Detect which cell encompasses the target text, then output its [x, y] center coordinate. 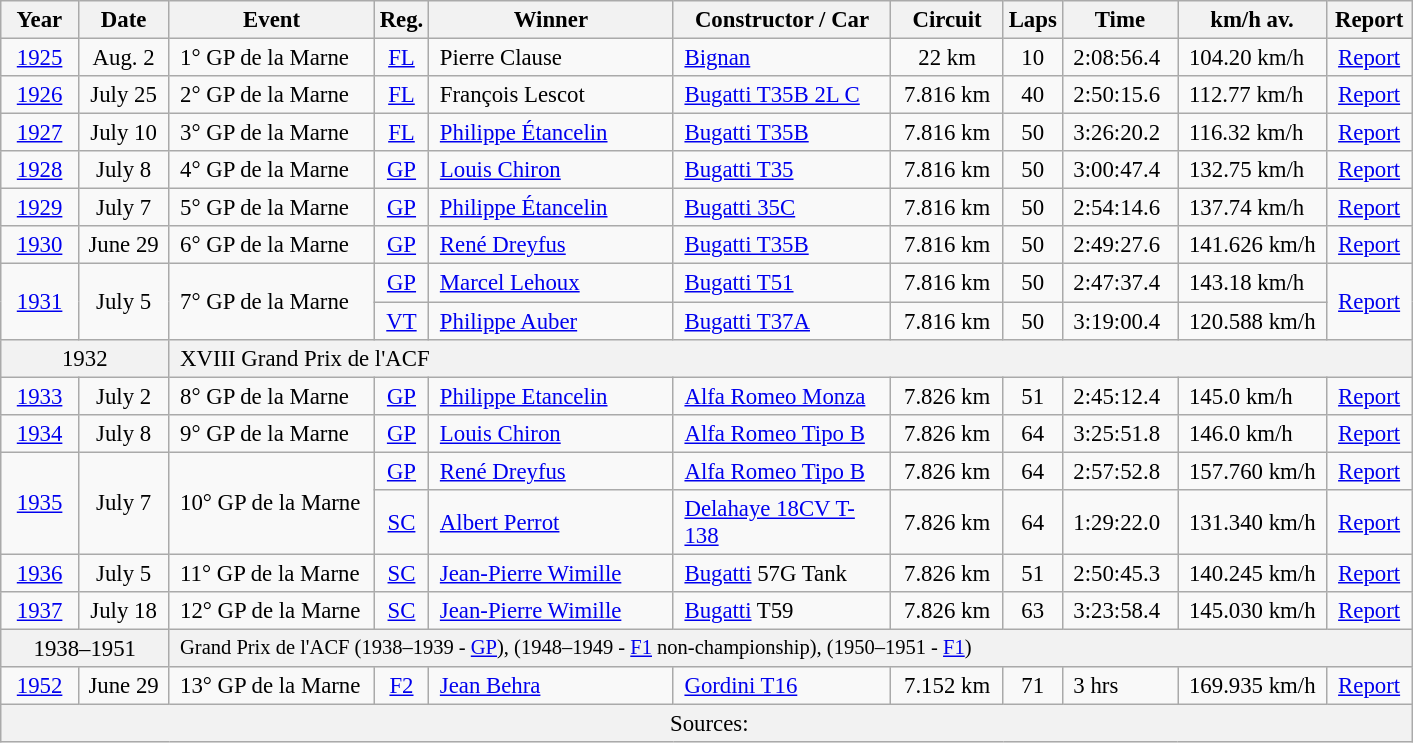
Marcel Lehoux [552, 283]
140.245 km/h [1252, 573]
Sources: [706, 724]
3 hrs [1120, 686]
145.0 km/h [1252, 396]
Reg. [401, 20]
2:50:15.6 [1120, 95]
Bugatti T35B 2L C [782, 95]
Constructor / Car [782, 20]
Event [272, 20]
1938–1951 [85, 648]
9° GP de la Marne [272, 433]
1933 [40, 396]
3:25:51.8 [1120, 433]
Year [40, 20]
Albert Perrot [552, 522]
3:00:47.4 [1120, 170]
1934 [40, 433]
Delahaye 18CV T-138 [782, 522]
Philippe Auber [552, 321]
143.18 km/h [1252, 283]
141.626 km/h [1252, 245]
Circuit [948, 20]
1925 [40, 58]
XVIII Grand Prix de l'ACF [790, 358]
1930 [40, 245]
4° GP de la Marne [272, 170]
Laps [1032, 20]
Alfa Romeo Monza [782, 396]
2:50:45.3 [1120, 573]
Bignan [782, 58]
145.030 km/h [1252, 611]
Bugatti T37A [782, 321]
132.75 km/h [1252, 170]
F2 [401, 686]
169.935 km/h [1252, 686]
1° GP de la Marne [272, 58]
5° GP de la Marne [272, 208]
10° GP de la Marne [272, 503]
2:08:56.4 [1120, 58]
3:26:20.2 [1120, 133]
Philippe Etancelin [552, 396]
July 10 [123, 133]
1936 [40, 573]
131.340 km/h [1252, 522]
22 km [948, 58]
Time [1120, 20]
Bugatti 57G Tank [782, 573]
146.0 km/h [1252, 433]
July 2 [123, 396]
1927 [40, 133]
40 [1032, 95]
VT [401, 321]
2:49:27.6 [1120, 245]
7.152 km [948, 686]
2:57:52.8 [1120, 471]
157.760 km/h [1252, 471]
71 [1032, 686]
François Lescot [552, 95]
Gordini T16 [782, 686]
137.74 km/h [1252, 208]
3° GP de la Marne [272, 133]
Bugatti T51 [782, 283]
July 25 [123, 95]
63 [1032, 611]
116.32 km/h [1252, 133]
104.20 km/h [1252, 58]
12° GP de la Marne [272, 611]
Aug. 2 [123, 58]
Winner [552, 20]
11° GP de la Marne [272, 573]
3:19:00.4 [1120, 321]
120.588 km/h [1252, 321]
1932 [85, 358]
Bugatti 35C [782, 208]
1929 [40, 208]
Grand Prix de l'ACF (1938–1939 - GP), (1948–1949 - F1 non-championship), (1950–1951 - F1) [790, 648]
13° GP de la Marne [272, 686]
1928 [40, 170]
Jean Behra [552, 686]
1935 [40, 503]
1952 [40, 686]
1937 [40, 611]
2° GP de la Marne [272, 95]
July 18 [123, 611]
2:47:37.4 [1120, 283]
7° GP de la Marne [272, 302]
1926 [40, 95]
Bugatti T59 [782, 611]
6° GP de la Marne [272, 245]
112.77 km/h [1252, 95]
Date [123, 20]
3:23:58.4 [1120, 611]
Pierre Clause [552, 58]
1:29:22.0 [1120, 522]
Bugatti T35 [782, 170]
8° GP de la Marne [272, 396]
1931 [40, 302]
2:54:14.6 [1120, 208]
10 [1032, 58]
2:45:12.4 [1120, 396]
km/h av. [1252, 20]
